Identify which cell holds the provided text, then report its (X, Y) central coordinate. 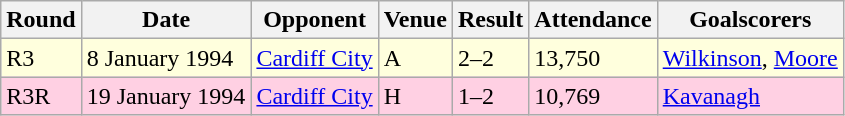
Result (490, 20)
8 January 1994 (166, 58)
13,750 (593, 58)
H (415, 96)
Goalscorers (750, 20)
Round (41, 20)
19 January 1994 (166, 96)
Date (166, 20)
Wilkinson, Moore (750, 58)
10,769 (593, 96)
R3 (41, 58)
Kavanagh (750, 96)
R3R (41, 96)
1–2 (490, 96)
A (415, 58)
2–2 (490, 58)
Attendance (593, 20)
Opponent (314, 20)
Venue (415, 20)
